Scan for the cell matching the given text and deliver its (x, y) coordinate at center. 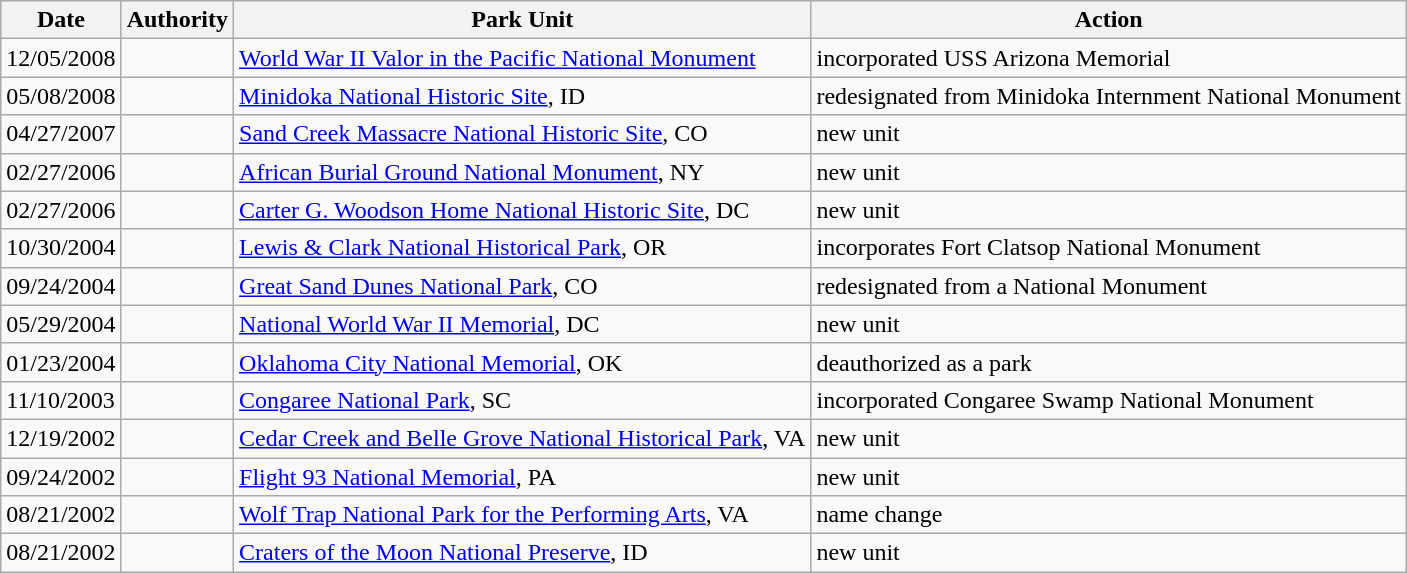
Wolf Trap National Park for the Performing Arts, VA (522, 515)
Sand Creek Massacre National Historic Site, CO (522, 134)
Action (1109, 20)
09/24/2004 (61, 286)
Cedar Creek and Belle Grove National Historical Park, VA (522, 438)
redesignated from a National Monument (1109, 286)
09/24/2002 (61, 477)
Craters of the Moon National Preserve, ID (522, 553)
Date (61, 20)
name change (1109, 515)
Great Sand Dunes National Park, CO (522, 286)
Minidoka National Historic Site, ID (522, 96)
incorporates Fort Clatsop National Monument (1109, 248)
05/08/2008 (61, 96)
Congaree National Park, SC (522, 400)
Lewis & Clark National Historical Park, OR (522, 248)
Park Unit (522, 20)
incorporated Congaree Swamp National Monument (1109, 400)
04/27/2007 (61, 134)
01/23/2004 (61, 362)
World War II Valor in the Pacific National Monument (522, 58)
African Burial Ground National Monument, NY (522, 172)
deauthorized as a park (1109, 362)
Flight 93 National Memorial, PA (522, 477)
incorporated USS Arizona Memorial (1109, 58)
05/29/2004 (61, 324)
Authority (177, 20)
redesignated from Minidoka Internment National Monument (1109, 96)
11/10/2003 (61, 400)
10/30/2004 (61, 248)
Oklahoma City National Memorial, OK (522, 362)
12/05/2008 (61, 58)
National World War II Memorial, DC (522, 324)
Carter G. Woodson Home National Historic Site, DC (522, 210)
12/19/2002 (61, 438)
